Search for the cell housing the specified text and yield its [X, Y] center coordinate. 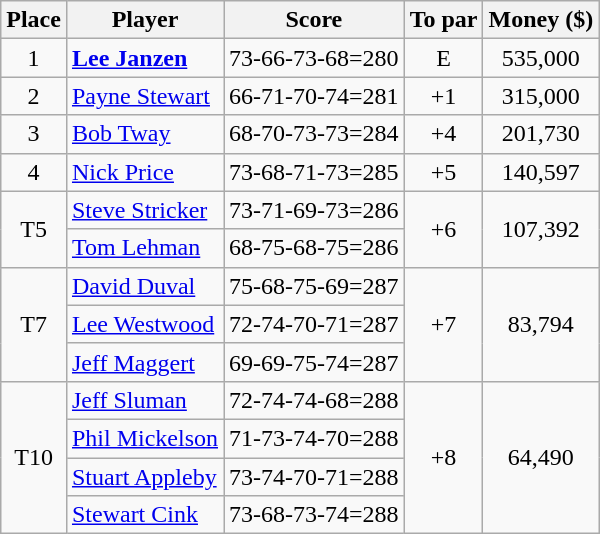
+8 [444, 457]
Place [34, 20]
75-68-75-69=287 [314, 286]
83,794 [541, 324]
T10 [34, 457]
+4 [444, 134]
Payne Stewart [144, 96]
4 [34, 172]
68-70-73-73=284 [314, 134]
E [444, 58]
Phil Mickelson [144, 438]
Stewart Cink [144, 515]
Lee Janzen [144, 58]
140,597 [541, 172]
Stuart Appleby [144, 477]
2 [34, 96]
73-71-69-73=286 [314, 210]
Nick Price [144, 172]
64,490 [541, 457]
Score [314, 20]
+6 [444, 229]
73-66-73-68=280 [314, 58]
69-69-75-74=287 [314, 362]
Jeff Sluman [144, 400]
T7 [34, 324]
Player [144, 20]
72-74-70-71=287 [314, 324]
71-73-74-70=288 [314, 438]
Steve Stricker [144, 210]
73-68-71-73=285 [314, 172]
68-75-68-75=286 [314, 248]
T5 [34, 229]
535,000 [541, 58]
3 [34, 134]
Money ($) [541, 20]
Tom Lehman [144, 248]
107,392 [541, 229]
Bob Tway [144, 134]
Lee Westwood [144, 324]
73-68-73-74=288 [314, 515]
73-74-70-71=288 [314, 477]
+1 [444, 96]
201,730 [541, 134]
72-74-74-68=288 [314, 400]
To par [444, 20]
+7 [444, 324]
+5 [444, 172]
David Duval [144, 286]
66-71-70-74=281 [314, 96]
1 [34, 58]
315,000 [541, 96]
Jeff Maggert [144, 362]
